Extract the [x, y] coordinate from the center of the cell holding the provided text.  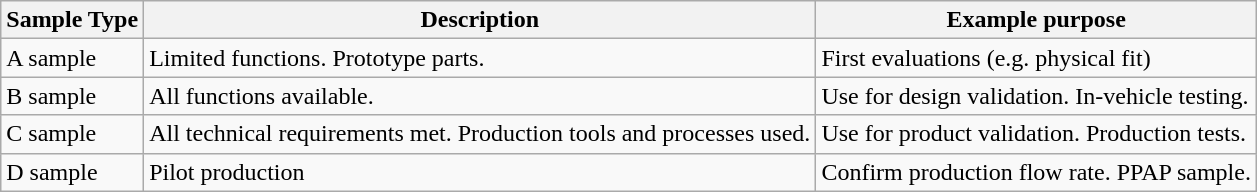
C sample [72, 134]
D sample [72, 172]
Example purpose [1036, 20]
Limited functions. Prototype parts. [480, 58]
Description [480, 20]
Use for product validation. Production tests. [1036, 134]
All functions available. [480, 96]
All technical requirements met. Production tools and processes used. [480, 134]
A sample [72, 58]
Sample Type [72, 20]
B sample [72, 96]
Pilot production [480, 172]
Use for design validation. In-vehicle testing. [1036, 96]
First evaluations (e.g. physical fit) [1036, 58]
Confirm production flow rate. PPAP sample. [1036, 172]
